Locate the cell with the specified text and output its [x, y] center coordinate. 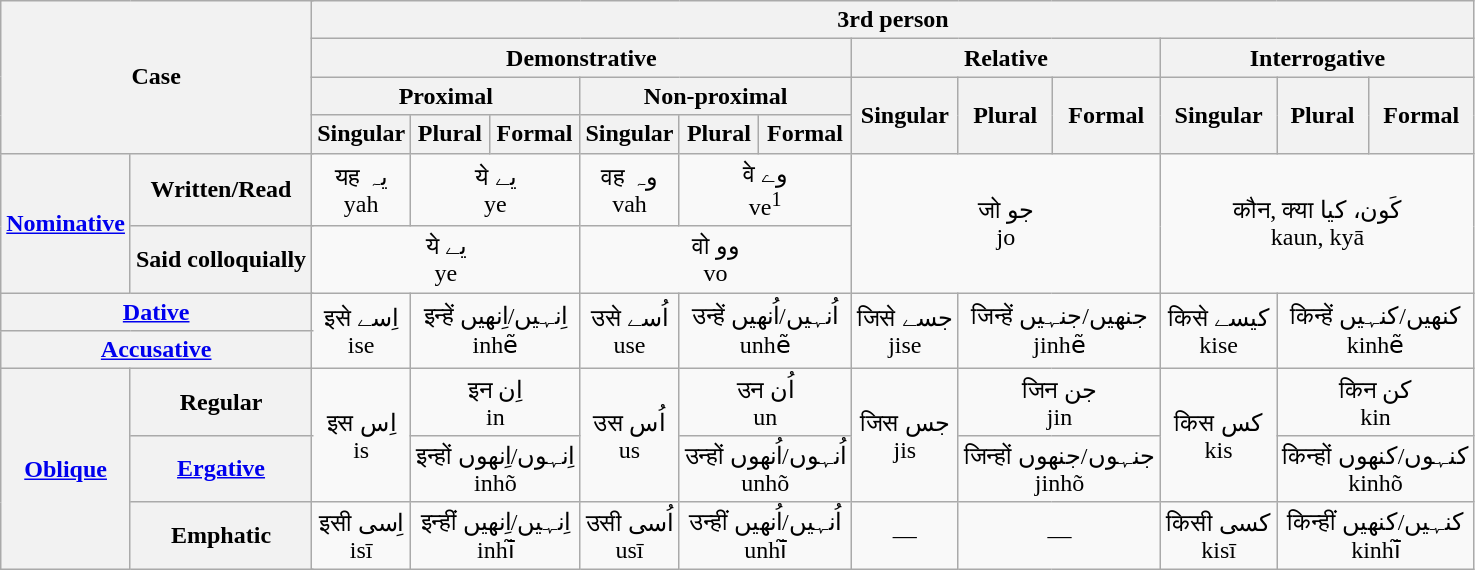
किसे کیسےkise [1219, 331]
इन اِنin [496, 402]
Accusative [156, 350]
किसी کسیkisī [1219, 536]
किन کنkin [1376, 402]
उन اُنun [765, 402]
जिन جنjin [1059, 402]
उन्हीं اُنہیں/اُنھیںunhī̃ [765, 536]
यह یہyah [362, 190]
Written/Read [220, 190]
जिस جسjis [904, 436]
वे وےve1 [765, 190]
Oblique [66, 470]
Non-proximal [716, 96]
इसे اِسےise [362, 331]
इन्हीं اِنہیں/اِنھیںinhī̃ [496, 536]
किस کسkis [1219, 436]
इस اِسis [362, 436]
Nominative [66, 223]
Emphatic [220, 536]
Relative [1006, 58]
जिन्हों جنہوں/جنھوںjinhõ [1059, 468]
जो جوjo [1006, 223]
वो ووvo [716, 260]
कौन, क्या کَون، کیاkaun, kyā [1318, 223]
किन्हीं کنہیں/کنھیںkinhī̃ [1376, 536]
किन्हों کنہوں/کنھوںkinhõ [1376, 468]
उसी اُسیusī [630, 536]
उन्हें اُنہیں/اُنھیںunhẽ [765, 331]
किन्हें کنھیں/کنہیںkinhẽ [1376, 331]
3rd person [894, 20]
Proximal [446, 96]
इसी اِسیisī [362, 536]
उन्हों اُنہوں/اُنھوںunhõ [765, 468]
Regular [220, 402]
Interrogative [1318, 58]
उस اُسus [630, 436]
इन्हें اِنہیں/اِنھیںinhẽ [496, 331]
जिसे جسےjise [904, 331]
जिन्हें جنھیں/جنہیںjinhẽ [1059, 331]
इन्हों اِنہوں/اِنھوںinhõ [496, 468]
उसे اُسےuse [630, 331]
Case [156, 77]
Demonstrative [582, 58]
Dative [156, 312]
Ergative [220, 468]
वह وہvah [630, 190]
Said colloquially [220, 260]
